Determine the (x, y) coordinate at the center of the cell enclosing the given text.  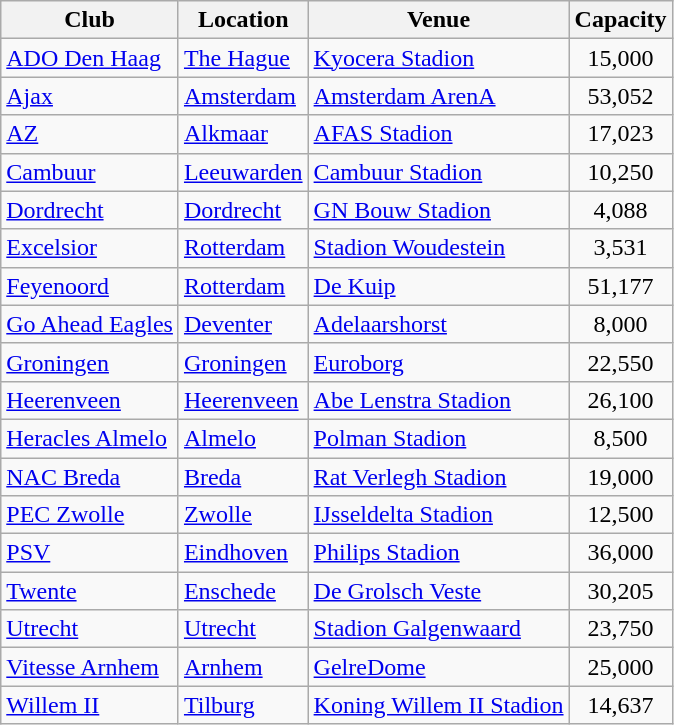
Capacity (620, 20)
15,000 (620, 58)
Leeuwarden (243, 172)
Rat Verlegh Stadion (438, 477)
Ajax (90, 96)
14,637 (620, 705)
12,500 (620, 515)
Koning Willem II Stadion (438, 705)
ADO Den Haag (90, 58)
Heracles Almelo (90, 438)
Deventer (243, 324)
AFAS Stadion (438, 134)
GN Bouw Stadion (438, 210)
8,500 (620, 438)
30,205 (620, 591)
51,177 (620, 286)
36,000 (620, 553)
Willem II (90, 705)
Feyenoord (90, 286)
10,250 (620, 172)
Stadion Galgenwaard (438, 629)
Cambuur Stadion (438, 172)
Tilburg (243, 705)
Stadion Woudestein (438, 248)
Alkmaar (243, 134)
Twente (90, 591)
17,023 (620, 134)
NAC Breda (90, 477)
Almelo (243, 438)
Arnhem (243, 667)
4,088 (620, 210)
8,000 (620, 324)
Vitesse Arnhem (90, 667)
The Hague (243, 58)
Amsterdam ArenA (438, 96)
25,000 (620, 667)
PSV (90, 553)
Go Ahead Eagles (90, 324)
Breda (243, 477)
Cambuur (90, 172)
De Grolsch Veste (438, 591)
22,550 (620, 362)
Kyocera Stadion (438, 58)
53,052 (620, 96)
26,100 (620, 400)
Euroborg (438, 362)
Amsterdam (243, 96)
Excelsior (90, 248)
Philips Stadion (438, 553)
Polman Stadion (438, 438)
PEC Zwolle (90, 515)
19,000 (620, 477)
De Kuip (438, 286)
Enschede (243, 591)
Adelaarshorst (438, 324)
Zwolle (243, 515)
Club (90, 20)
Venue (438, 20)
23,750 (620, 629)
3,531 (620, 248)
Eindhoven (243, 553)
GelreDome (438, 667)
Location (243, 20)
IJsseldelta Stadion (438, 515)
AZ (90, 134)
Abe Lenstra Stadion (438, 400)
